Output the (X, Y) coordinate of the center of the cell containing the given text.  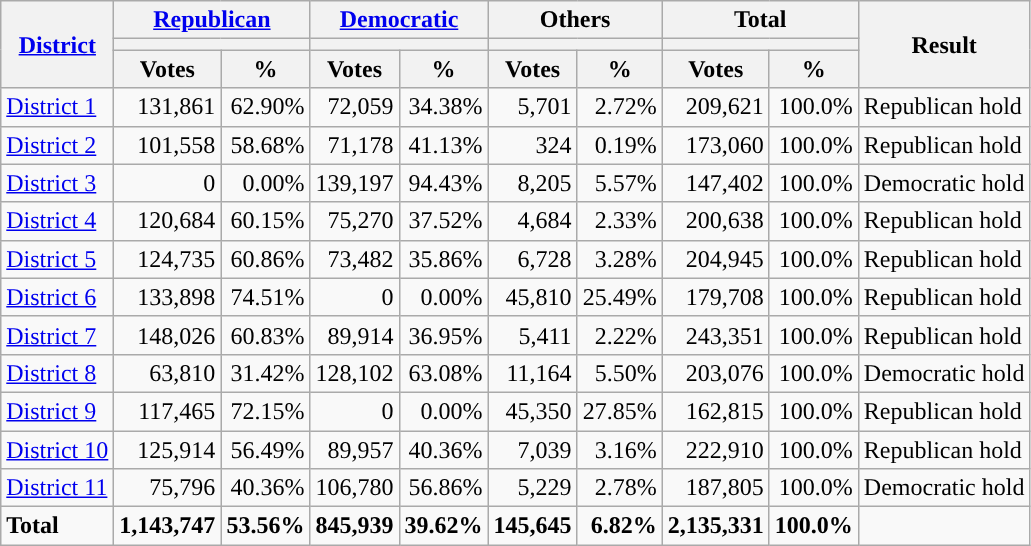
106,780 (354, 488)
35.86% (444, 259)
324 (532, 145)
District 2 (58, 145)
133,898 (168, 297)
2.22% (620, 335)
District 11 (58, 488)
45,350 (532, 411)
71,178 (354, 145)
8,205 (532, 183)
District 4 (58, 221)
37.52% (444, 221)
162,815 (716, 411)
36.95% (444, 335)
243,351 (716, 335)
128,102 (354, 373)
District 7 (58, 335)
5.57% (620, 183)
District 10 (58, 449)
5,411 (532, 335)
34.38% (444, 107)
187,805 (716, 488)
53.56% (266, 526)
45,810 (532, 297)
District 5 (58, 259)
73,482 (354, 259)
60.83% (266, 335)
845,939 (354, 526)
District (58, 44)
139,197 (354, 183)
3.28% (620, 259)
131,861 (168, 107)
203,076 (716, 373)
5.50% (620, 373)
94.43% (444, 183)
209,621 (716, 107)
63,810 (168, 373)
60.15% (266, 221)
125,914 (168, 449)
1,143,747 (168, 526)
0.19% (620, 145)
District 8 (58, 373)
27.85% (620, 411)
2.78% (620, 488)
204,945 (716, 259)
75,270 (354, 221)
101,558 (168, 145)
Republican (212, 20)
39.62% (444, 526)
124,735 (168, 259)
7,039 (532, 449)
148,026 (168, 335)
6,728 (532, 259)
75,796 (168, 488)
74.51% (266, 297)
Democratic (399, 20)
5,701 (532, 107)
District 3 (58, 183)
25.49% (620, 297)
41.13% (444, 145)
173,060 (716, 145)
11,164 (532, 373)
Others (575, 20)
5,229 (532, 488)
72,059 (354, 107)
3.16% (620, 449)
56.49% (266, 449)
120,684 (168, 221)
District 6 (58, 297)
145,645 (532, 526)
89,957 (354, 449)
2.33% (620, 221)
31.42% (266, 373)
56.86% (444, 488)
89,914 (354, 335)
72.15% (266, 411)
63.08% (444, 373)
62.90% (266, 107)
4,684 (532, 221)
147,402 (716, 183)
2.72% (620, 107)
222,910 (716, 449)
6.82% (620, 526)
District 9 (58, 411)
District 1 (58, 107)
58.68% (266, 145)
117,465 (168, 411)
60.86% (266, 259)
179,708 (716, 297)
Result (944, 44)
2,135,331 (716, 526)
200,638 (716, 221)
